For the text-containing cell, return its midpoint in [X, Y] coordinate format. 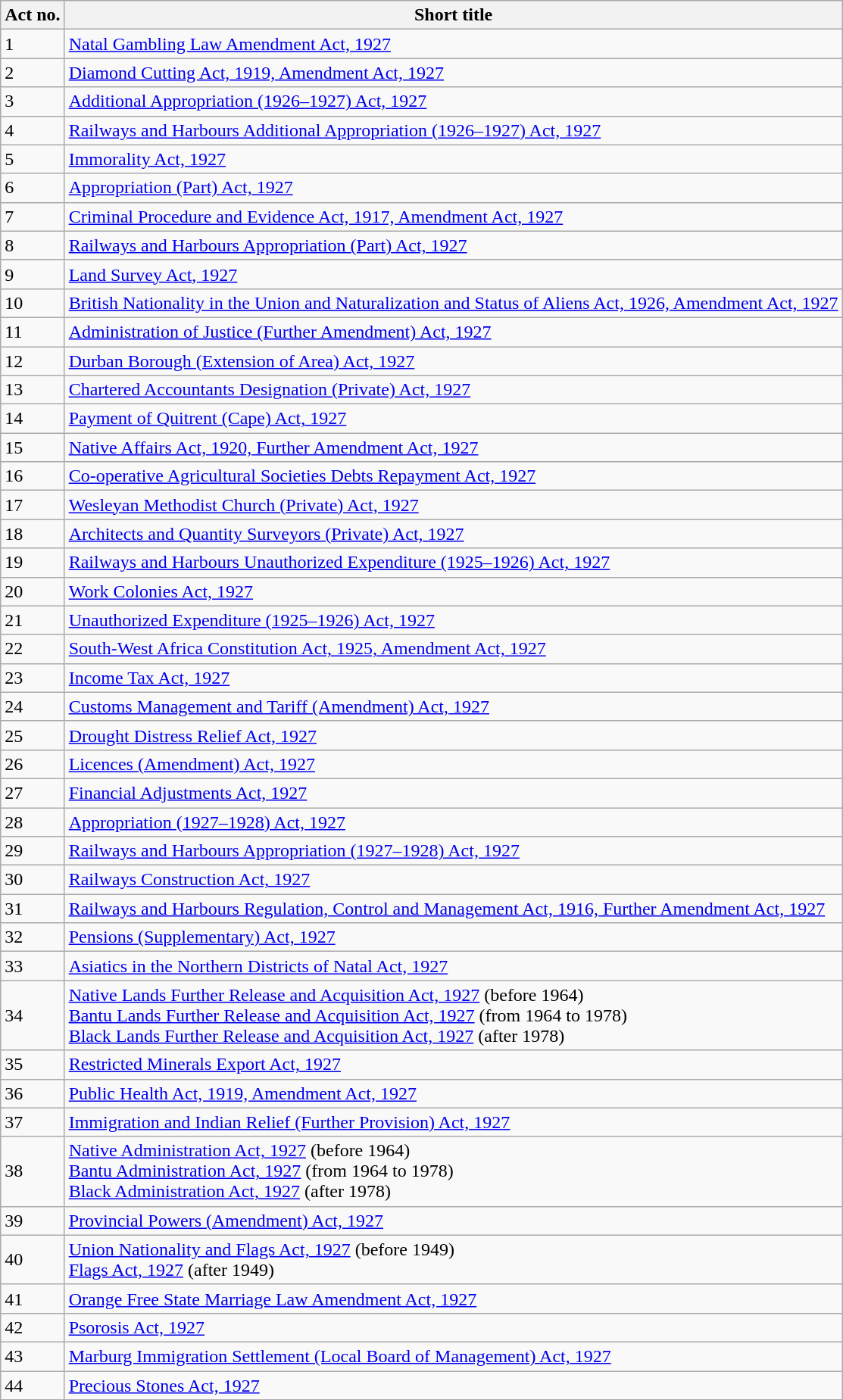
10 [33, 303]
South-West Africa Constitution Act, 1925, Amendment Act, 1927 [453, 649]
Appropriation (Part) Act, 1927 [453, 188]
13 [33, 390]
Restricted Minerals Export Act, 1927 [453, 1065]
Licences (Amendment) Act, 1927 [453, 764]
43 [33, 1356]
Marburg Immigration Settlement (Local Board of Management) Act, 1927 [453, 1356]
12 [33, 361]
Public Health Act, 1919, Amendment Act, 1927 [453, 1093]
Native Affairs Act, 1920, Further Amendment Act, 1927 [453, 447]
38 [33, 1171]
Immigration and Indian Relief (Further Provision) Act, 1927 [453, 1122]
9 [33, 274]
Customs Management and Tariff (Amendment) Act, 1927 [453, 706]
30 [33, 880]
27 [33, 793]
32 [33, 937]
14 [33, 419]
Payment of Quitrent (Cape) Act, 1927 [453, 419]
4 [33, 130]
40 [33, 1260]
20 [33, 591]
Act no. [33, 15]
Natal Gambling Law Amendment Act, 1927 [453, 44]
Unauthorized Expenditure (1925–1926) Act, 1927 [453, 620]
Asiatics in the Northern Districts of Natal Act, 1927 [453, 966]
24 [33, 706]
Railways and Harbours Appropriation (1927–1928) Act, 1927 [453, 851]
15 [33, 447]
8 [33, 245]
19 [33, 563]
Railways Construction Act, 1927 [453, 880]
3 [33, 101]
Railways and Harbours Unauthorized Expenditure (1925–1926) Act, 1927 [453, 563]
11 [33, 332]
Drought Distress Relief Act, 1927 [453, 735]
Railways and Harbours Appropriation (Part) Act, 1927 [453, 245]
Durban Borough (Extension of Area) Act, 1927 [453, 361]
Native Administration Act, 1927 (before 1964) Bantu Administration Act, 1927 (from 1964 to 1978) Black Administration Act, 1927 (after 1978) [453, 1171]
Co-operative Agricultural Societies Debts Repayment Act, 1927 [453, 476]
Architects and Quantity Surveyors (Private) Act, 1927 [453, 534]
39 [33, 1221]
28 [33, 822]
21 [33, 620]
British Nationality in the Union and Naturalization and Status of Aliens Act, 1926, Amendment Act, 1927 [453, 303]
Railways and Harbours Regulation, Control and Management Act, 1916, Further Amendment Act, 1927 [453, 909]
Chartered Accountants Designation (Private) Act, 1927 [453, 390]
Administration of Justice (Further Amendment) Act, 1927 [453, 332]
Provincial Powers (Amendment) Act, 1927 [453, 1221]
Financial Adjustments Act, 1927 [453, 793]
Immorality Act, 1927 [453, 159]
44 [33, 1385]
Additional Appropriation (1926–1927) Act, 1927 [453, 101]
5 [33, 159]
Union Nationality and Flags Act, 1927 (before 1949) Flags Act, 1927 (after 1949) [453, 1260]
17 [33, 505]
1 [33, 44]
37 [33, 1122]
31 [33, 909]
Land Survey Act, 1927 [453, 274]
34 [33, 1015]
Work Colonies Act, 1927 [453, 591]
26 [33, 764]
33 [33, 966]
2 [33, 73]
Pensions (Supplementary) Act, 1927 [453, 937]
22 [33, 649]
36 [33, 1093]
16 [33, 476]
35 [33, 1065]
Income Tax Act, 1927 [453, 678]
41 [33, 1299]
Short title [453, 15]
Criminal Procedure and Evidence Act, 1917, Amendment Act, 1927 [453, 217]
Wesleyan Methodist Church (Private) Act, 1927 [453, 505]
Appropriation (1927–1928) Act, 1927 [453, 822]
Orange Free State Marriage Law Amendment Act, 1927 [453, 1299]
29 [33, 851]
Psorosis Act, 1927 [453, 1327]
18 [33, 534]
Precious Stones Act, 1927 [453, 1385]
23 [33, 678]
6 [33, 188]
Railways and Harbours Additional Appropriation (1926–1927) Act, 1927 [453, 130]
Diamond Cutting Act, 1919, Amendment Act, 1927 [453, 73]
25 [33, 735]
42 [33, 1327]
7 [33, 217]
